Search for the cell housing the specified text and yield its (X, Y) center coordinate. 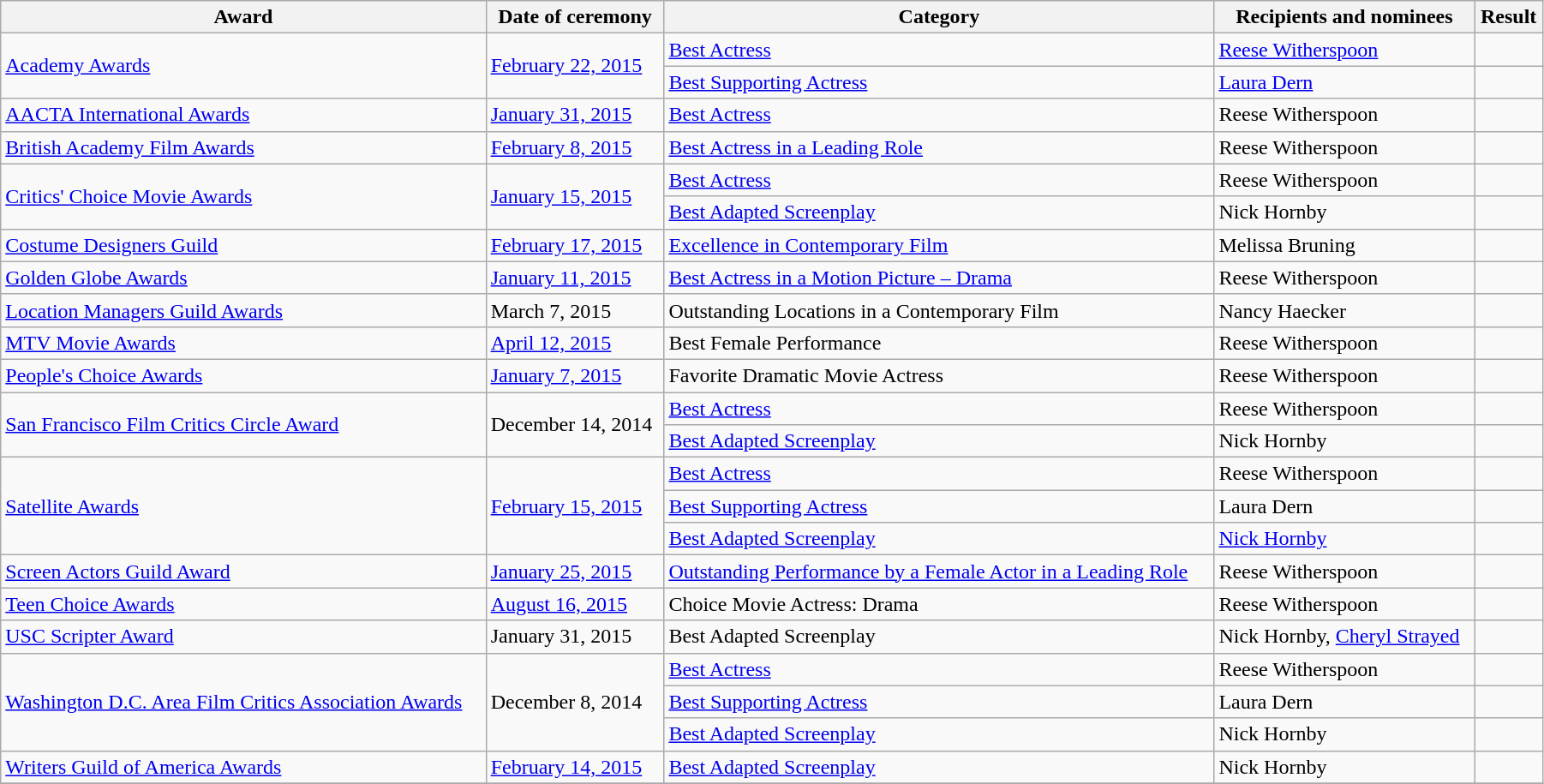
January 15, 2015 (575, 196)
San Francisco Film Critics Circle Award (243, 425)
Academy Awards (243, 66)
Location Managers Guild Awards (243, 310)
March 7, 2015 (575, 310)
Result (1509, 17)
Outstanding Locations in a Contemporary Film (939, 310)
Best Actress in a Motion Picture – Drama (939, 278)
Writers Guild of America Awards (243, 767)
Nick Hornby, Cheryl Strayed (1344, 637)
Best Actress in a Leading Role (939, 147)
Nancy Haecker (1344, 310)
Satellite Awards (243, 506)
Award (243, 17)
Best Female Performance (939, 343)
Critics' Choice Movie Awards (243, 196)
Date of ceremony (575, 17)
Golden Globe Awards (243, 278)
December 8, 2014 (575, 702)
February 17, 2015 (575, 245)
MTV Movie Awards (243, 343)
Melissa Bruning (1344, 245)
Washington D.C. Area Film Critics Association Awards (243, 702)
Category (939, 17)
Excellence in Contemporary Film (939, 245)
People's Choice Awards (243, 375)
December 14, 2014 (575, 425)
April 12, 2015 (575, 343)
February 8, 2015 (575, 147)
August 16, 2015 (575, 604)
Teen Choice Awards (243, 604)
Favorite Dramatic Movie Actress (939, 375)
Recipients and nominees (1344, 17)
February 22, 2015 (575, 66)
Choice Movie Actress: Drama (939, 604)
AACTA International Awards (243, 115)
February 15, 2015 (575, 506)
February 14, 2015 (575, 767)
USC Scripter Award (243, 637)
January 25, 2015 (575, 572)
January 7, 2015 (575, 375)
Costume Designers Guild (243, 245)
British Academy Film Awards (243, 147)
Screen Actors Guild Award (243, 572)
January 11, 2015 (575, 278)
Outstanding Performance by a Female Actor in a Leading Role (939, 572)
